Determine the (x, y) coordinate at the center of the cell enclosing the given text.  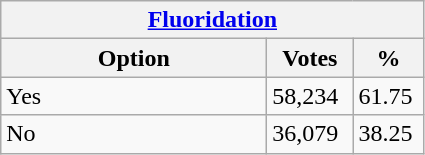
% (388, 58)
No (134, 134)
58,234 (310, 96)
38.25 (388, 134)
61.75 (388, 96)
Option (134, 58)
Fluoridation (212, 20)
Votes (310, 58)
Yes (134, 96)
36,079 (310, 134)
